Detect which cell encompasses the target text, then output its (x, y) center coordinate. 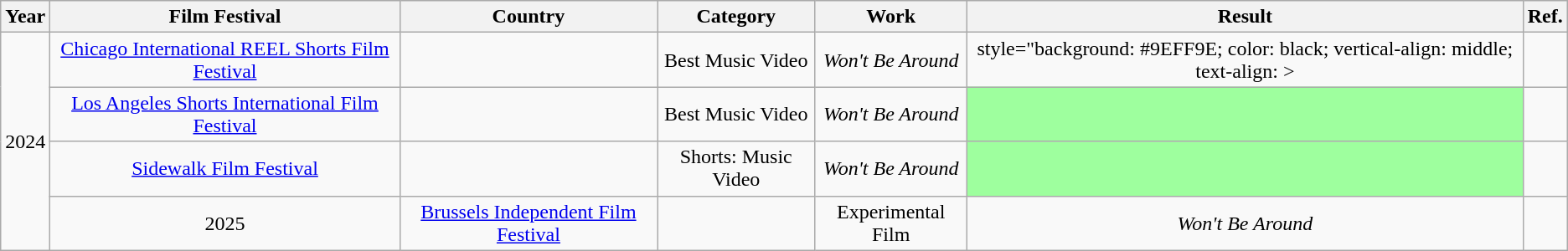
Experimental Film (891, 223)
Brussels Independent Film Festival (529, 223)
2024 (25, 141)
Sidewalk Film Festival (224, 169)
Los Angeles Shorts International Film Festival (224, 114)
Ref. (1545, 17)
Film Festival (224, 17)
style="background: #9EFF9E; color: black; vertical-align: middle; text-align: > (1246, 60)
Shorts: Music Video (736, 169)
Result (1246, 17)
Work (891, 17)
Country (529, 17)
Year (25, 17)
Category (736, 17)
Chicago International REEL Shorts Film Festival (224, 60)
2025 (224, 223)
